Identify which cell holds the provided text, then report its [x, y] central coordinate. 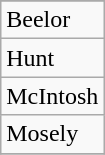
McIntosh [52, 96]
Hunt [52, 58]
Beelor [52, 20]
Mosely [52, 134]
